Return the (X, Y) coordinate for the center point of the cell that contains the specified text.  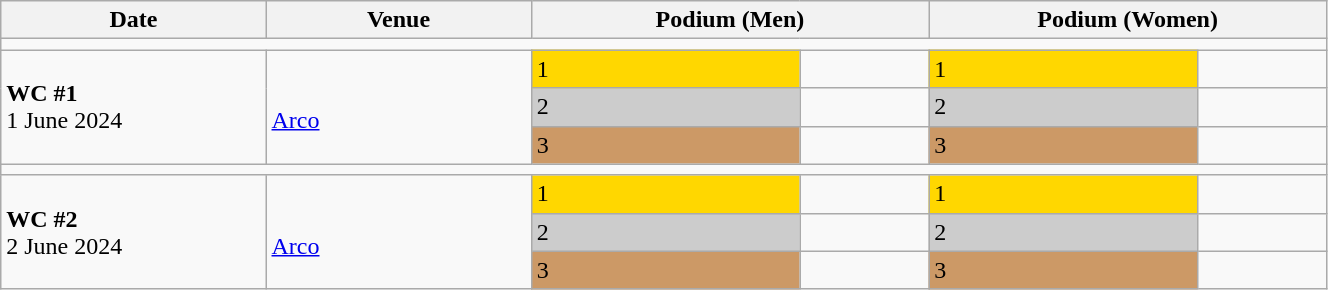
Podium (Men) (730, 20)
Date (134, 20)
WC #1 1 June 2024 (134, 107)
Podium (Women) (1128, 20)
WC #2 2 June 2024 (134, 232)
Venue (398, 20)
